Pinpoint the cell where the given text exists, returning its (x, y) midpoint coordinate. 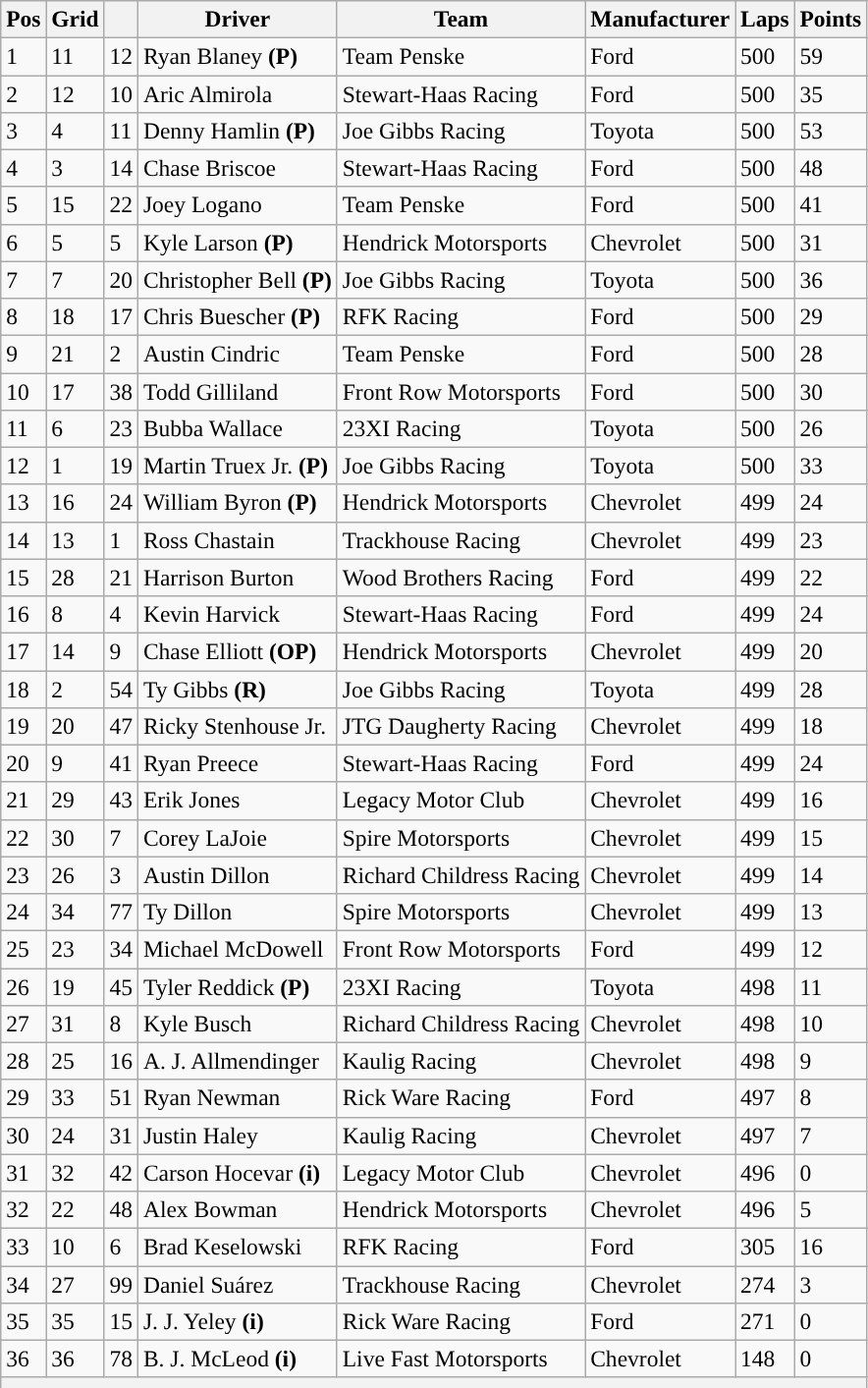
Justin Haley (238, 1136)
Harrison Burton (238, 578)
42 (121, 1173)
Kyle Larson (P) (238, 243)
Erik Jones (238, 801)
Chris Buescher (P) (238, 316)
Joey Logano (238, 205)
Ricky Stenhouse Jr. (238, 726)
Laps (766, 19)
Ryan Blaney (P) (238, 56)
Corey LaJoie (238, 838)
77 (121, 912)
Aric Almirola (238, 93)
Kyle Busch (238, 1024)
Denny Hamlin (P) (238, 131)
51 (121, 1098)
Christopher Bell (P) (238, 280)
Pos (24, 19)
Austin Cindric (238, 354)
Live Fast Motorsports (461, 1359)
Ryan Preece (238, 763)
Wood Brothers Racing (461, 578)
A. J. Allmendinger (238, 1061)
38 (121, 391)
78 (121, 1359)
Carson Hocevar (i) (238, 1173)
Tyler Reddick (P) (238, 986)
Ty Dillon (238, 912)
Bubba Wallace (238, 428)
45 (121, 986)
59 (831, 56)
Grid (75, 19)
Chase Elliott (OP) (238, 651)
Ty Gibbs (R) (238, 689)
Ross Chastain (238, 540)
Manufacturer (660, 19)
Ryan Newman (238, 1098)
47 (121, 726)
Brad Keselowski (238, 1247)
Michael McDowell (238, 949)
53 (831, 131)
148 (766, 1359)
B. J. McLeod (i) (238, 1359)
Austin Dillon (238, 875)
271 (766, 1321)
305 (766, 1247)
William Byron (P) (238, 503)
Team (461, 19)
54 (121, 689)
Points (831, 19)
Kevin Harvick (238, 614)
43 (121, 801)
Driver (238, 19)
Chase Briscoe (238, 168)
Todd Gilliland (238, 391)
274 (766, 1284)
Alex Bowman (238, 1209)
Martin Truex Jr. (P) (238, 466)
JTG Daugherty Racing (461, 726)
Daniel Suárez (238, 1284)
99 (121, 1284)
J. J. Yeley (i) (238, 1321)
